Capture the cell that displays the provided text and extract its [X, Y] central coordinate. 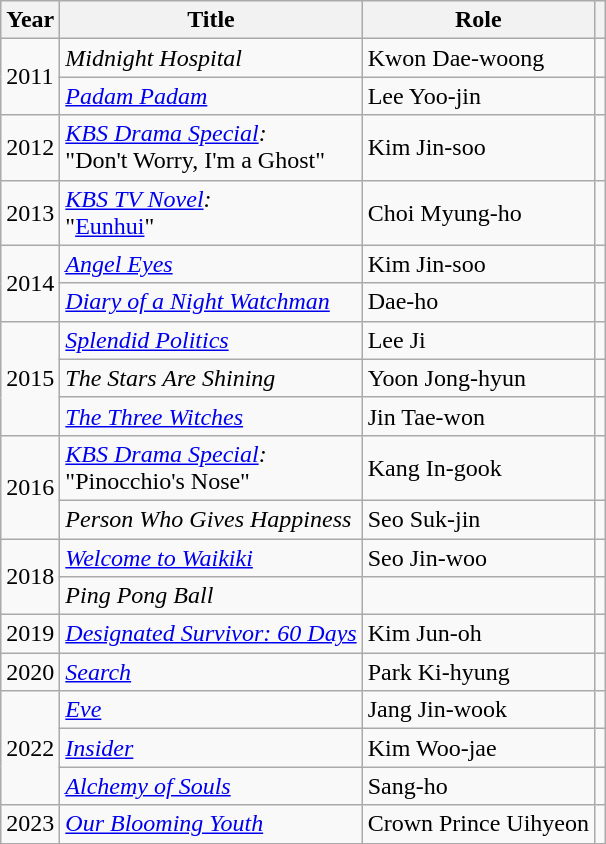
Jang Jin-wook [478, 710]
Alchemy of Souls [211, 786]
2023 [30, 824]
Lee Yoo-jin [478, 96]
Dae-ho [478, 302]
Crown Prince Uihyeon [478, 824]
Welcome to Waikiki [211, 557]
Year [30, 20]
Title [211, 20]
KBS Drama Special: "Pinocchio's Nose" [211, 468]
Midnight Hospital [211, 58]
Angel Eyes [211, 264]
Lee Ji [478, 340]
2013 [30, 212]
Jin Tae-won [478, 416]
Kang In-gook [478, 468]
2014 [30, 283]
2011 [30, 77]
Ping Pong Ball [211, 596]
Search [211, 672]
Eve [211, 710]
Yoon Jong-hyun [478, 378]
Role [478, 20]
2018 [30, 576]
Seo Suk-jin [478, 519]
Person Who Gives Happiness [211, 519]
Splendid Politics [211, 340]
Insider [211, 748]
KBS TV Novel: "Eunhui" [211, 212]
2019 [30, 634]
Designated Survivor: 60 Days [211, 634]
Padam Padam [211, 96]
Kim Woo-jae [478, 748]
The Stars Are Shining [211, 378]
The Three Witches [211, 416]
Our Blooming Youth [211, 824]
Park Ki-hyung [478, 672]
Diary of a Night Watchman [211, 302]
Sang-ho [478, 786]
2015 [30, 378]
KBS Drama Special: "Don't Worry, I'm a Ghost" [211, 148]
2020 [30, 672]
Seo Jin-woo [478, 557]
Choi Myung-ho [478, 212]
2012 [30, 148]
2016 [30, 486]
Kwon Dae-woong [478, 58]
Kim Jun-oh [478, 634]
2022 [30, 748]
